Return the (x, y) coordinate for the center point of the cell that contains the specified text.  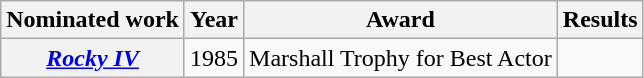
Award (401, 20)
Year (214, 20)
Results (600, 20)
Rocky IV (93, 58)
Nominated work (93, 20)
1985 (214, 58)
Marshall Trophy for Best Actor (401, 58)
